Return the [X, Y] coordinate for the center point of the cell that contains the specified text.  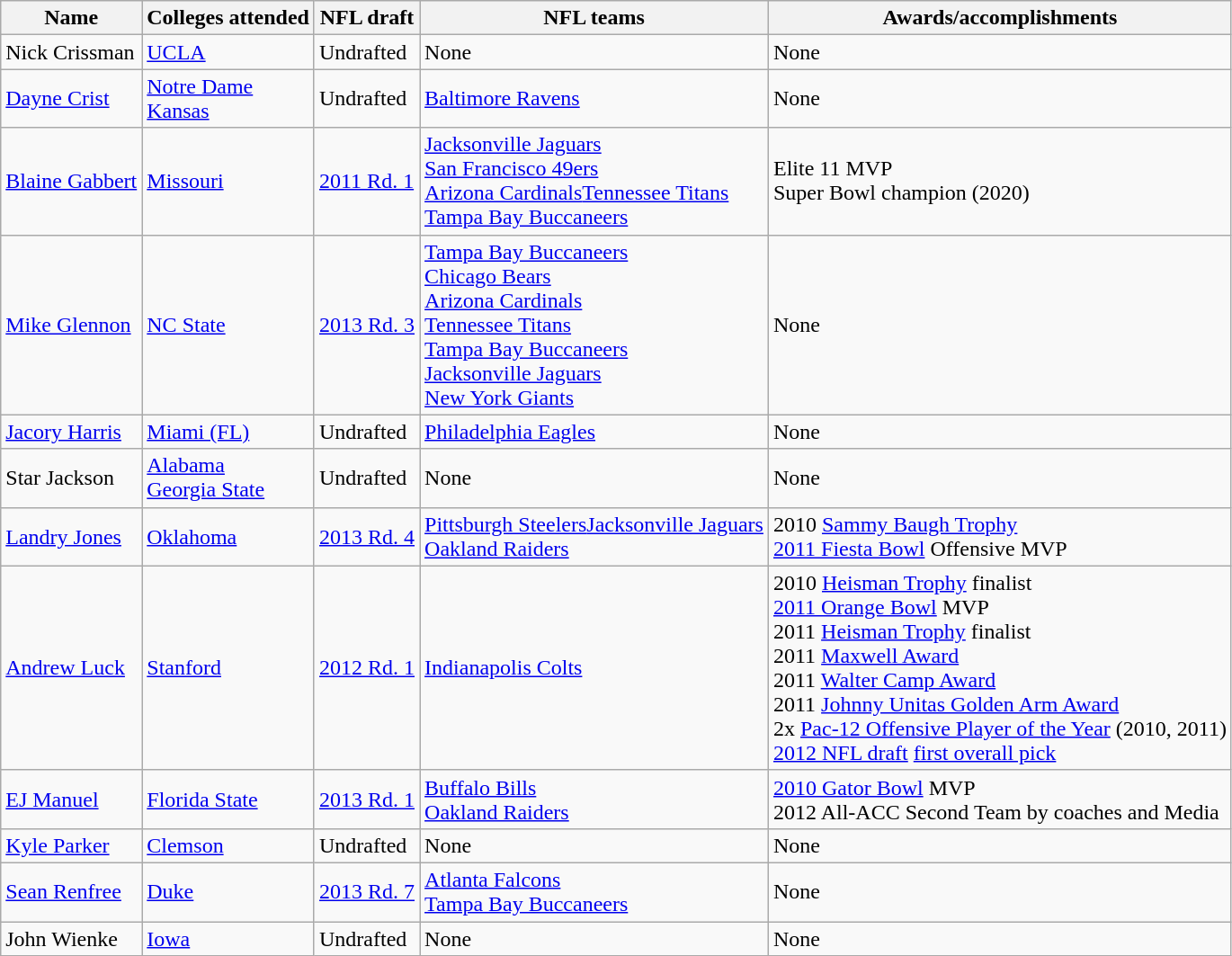
Dayne Crist [72, 99]
Notre DameKansas [228, 99]
NFL teams [594, 18]
UCLA [228, 52]
Stanford [228, 667]
Landry Jones [72, 536]
Jacory Harris [72, 432]
Elite 11 MVPSuper Bowl champion (2020) [1000, 182]
Nick Crissman [72, 52]
Indianapolis Colts [594, 667]
Clemson [228, 845]
Colleges attended [228, 18]
Duke [228, 892]
2011 Rd. 1 [367, 182]
Missouri [228, 182]
2013 Rd. 4 [367, 536]
AlabamaGeorgia State [228, 478]
NC State [228, 325]
Philadelphia Eagles [594, 432]
2010 Gator Bowl MVP2012 All-ACC Second Team by coaches and Media [1000, 799]
Sean Renfree [72, 892]
2013 Rd. 3 [367, 325]
2010 Sammy Baugh Trophy2011 Fiesta Bowl Offensive MVP [1000, 536]
Star Jackson [72, 478]
Blaine Gabbert [72, 182]
John Wienke [72, 938]
Atlanta FalconsTampa Bay Buccaneers [594, 892]
2012 Rd. 1 [367, 667]
Awards/accomplishments [1000, 18]
Iowa [228, 938]
Miami (FL) [228, 432]
Andrew Luck [72, 667]
Kyle Parker [72, 845]
Jacksonville JaguarsSan Francisco 49ersArizona CardinalsTennessee TitansTampa Bay Buccaneers [594, 182]
Tampa Bay BuccaneersChicago BearsArizona CardinalsTennessee TitansTampa Bay BuccaneersJacksonville JaguarsNew York Giants [594, 325]
Oklahoma [228, 536]
EJ Manuel [72, 799]
NFL draft [367, 18]
Mike Glennon [72, 325]
Baltimore Ravens [594, 99]
Name [72, 18]
Pittsburgh SteelersJacksonville JaguarsOakland Raiders [594, 536]
2013 Rd. 1 [367, 799]
Buffalo BillsOakland Raiders [594, 799]
2013 Rd. 7 [367, 892]
Florida State [228, 799]
